For the text-containing cell, return its midpoint in (x, y) coordinate format. 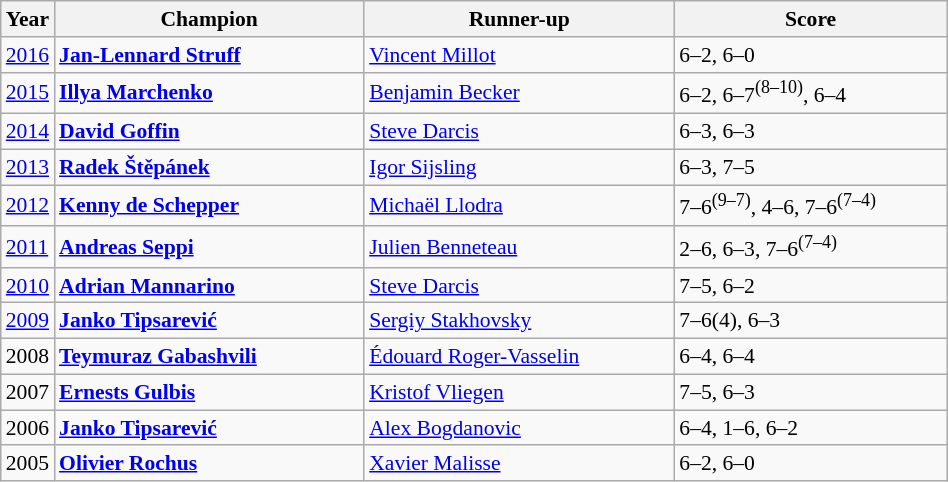
6–4, 6–4 (810, 357)
2013 (28, 167)
Champion (209, 19)
Adrian Mannarino (209, 286)
Kenny de Schepper (209, 206)
David Goffin (209, 132)
7–5, 6–3 (810, 392)
Michaël Llodra (519, 206)
2011 (28, 246)
2–6, 6–3, 7–6(7–4) (810, 246)
6–2, 6–7(8–10), 6–4 (810, 92)
2015 (28, 92)
6–3, 7–5 (810, 167)
2005 (28, 464)
2016 (28, 55)
Édouard Roger-Vasselin (519, 357)
Andreas Seppi (209, 246)
Ernests Gulbis (209, 392)
Teymuraz Gabashvili (209, 357)
2014 (28, 132)
2010 (28, 286)
Kristof Vliegen (519, 392)
Jan-Lennard Struff (209, 55)
Score (810, 19)
Radek Štěpánek (209, 167)
2006 (28, 428)
2012 (28, 206)
7–5, 6–2 (810, 286)
6–3, 6–3 (810, 132)
Illya Marchenko (209, 92)
2009 (28, 321)
Alex Bogdanovic (519, 428)
Xavier Malisse (519, 464)
Sergiy Stakhovsky (519, 321)
Julien Benneteau (519, 246)
2008 (28, 357)
Year (28, 19)
2007 (28, 392)
Olivier Rochus (209, 464)
6–4, 1–6, 6–2 (810, 428)
Benjamin Becker (519, 92)
7–6(9–7), 4–6, 7–6(7–4) (810, 206)
Igor Sijsling (519, 167)
Vincent Millot (519, 55)
Runner-up (519, 19)
7–6(4), 6–3 (810, 321)
